Output the (X, Y) coordinate of the center of the cell containing the given text.  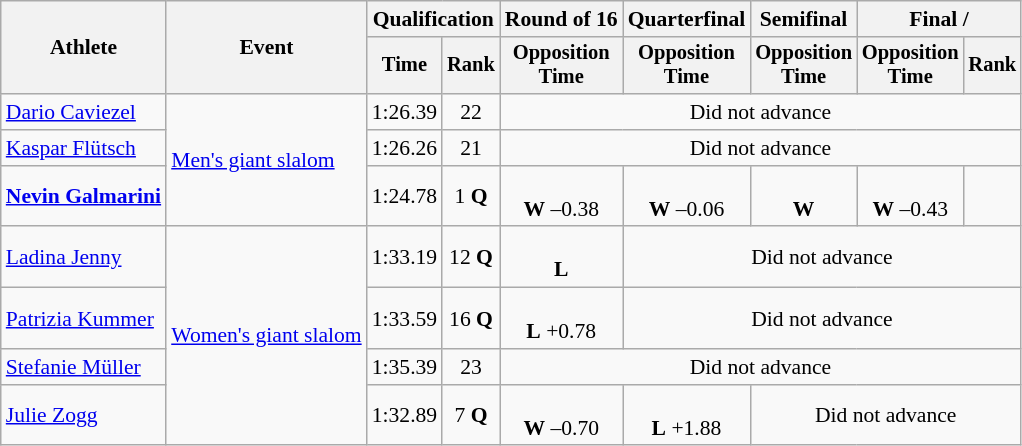
Athlete (84, 48)
L +0.78 (562, 318)
Quarterfinal (687, 19)
W –0.43 (910, 196)
W –0.70 (562, 416)
16 Q (471, 318)
Ladina Jenny (84, 258)
1:26.39 (404, 112)
Final / (939, 19)
Julie Zogg (84, 416)
1:33.19 (404, 258)
1:32.89 (404, 416)
1:26.26 (404, 148)
L +1.88 (687, 416)
Stefanie Müller (84, 367)
Men's giant slalom (266, 160)
Time (404, 66)
Nevin Galmarini (84, 196)
Kaspar Flütsch (84, 148)
12 Q (471, 258)
Event (266, 48)
Qualification (434, 19)
W –0.06 (687, 196)
W (804, 196)
23 (471, 367)
Dario Caviezel (84, 112)
Round of 16 (562, 19)
1 Q (471, 196)
W –0.38 (562, 196)
Patrizia Kummer (84, 318)
L (562, 258)
7 Q (471, 416)
Women's giant slalom (266, 336)
Semifinal (804, 19)
1:33.59 (404, 318)
22 (471, 112)
1:24.78 (404, 196)
21 (471, 148)
1:35.39 (404, 367)
